Provide the [x, y] coordinate of the cell's center where the given text is located.  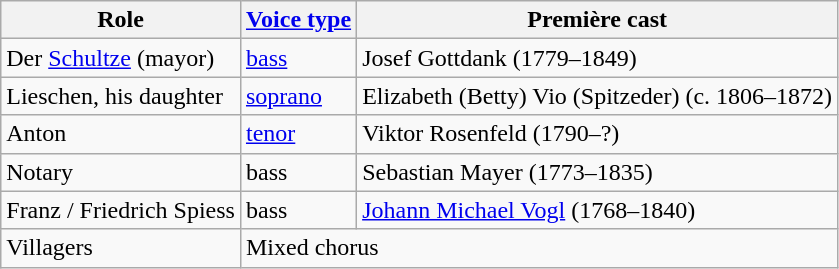
Notary [121, 172]
Franz / Friedrich Spiess [121, 210]
Première cast [598, 20]
Role [121, 20]
Josef Gottdank (1779–1849) [598, 58]
Der Schultze (mayor) [121, 58]
Viktor Rosenfeld (1790–?) [598, 134]
Anton [121, 134]
Sebastian Mayer (1773–1835) [598, 172]
soprano [298, 96]
Villagers [121, 248]
Voice type [298, 20]
tenor [298, 134]
Johann Michael Vogl (1768–1840) [598, 210]
Mixed chorus [538, 248]
Lieschen, his daughter [121, 96]
Elizabeth (Betty) Vio (Spitzeder) (c. 1806–1872) [598, 96]
